Search for the cell housing the specified text and yield its (X, Y) center coordinate. 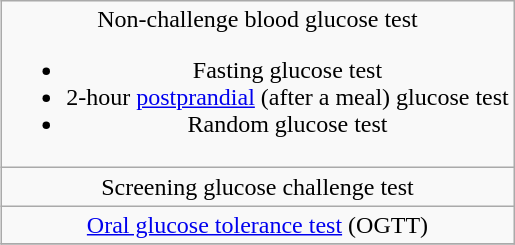
Oral glucose tolerance test (OGTT) (258, 225)
Non-challenge blood glucose testFasting glucose test2-hour postprandial (after a meal) glucose testRandom glucose test (258, 84)
Screening glucose challenge test (258, 187)
